Pinpoint the cell where the given text exists, returning its (X, Y) midpoint coordinate. 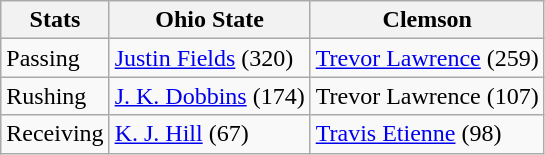
Passing (55, 58)
Receiving (55, 134)
Justin Fields (320) (210, 58)
Travis Etienne (98) (427, 134)
Trevor Lawrence (107) (427, 96)
K. J. Hill (67) (210, 134)
Stats (55, 20)
Rushing (55, 96)
Clemson (427, 20)
J. K. Dobbins (174) (210, 96)
Ohio State (210, 20)
Trevor Lawrence (259) (427, 58)
